For the text-containing cell, return its midpoint in [x, y] coordinate format. 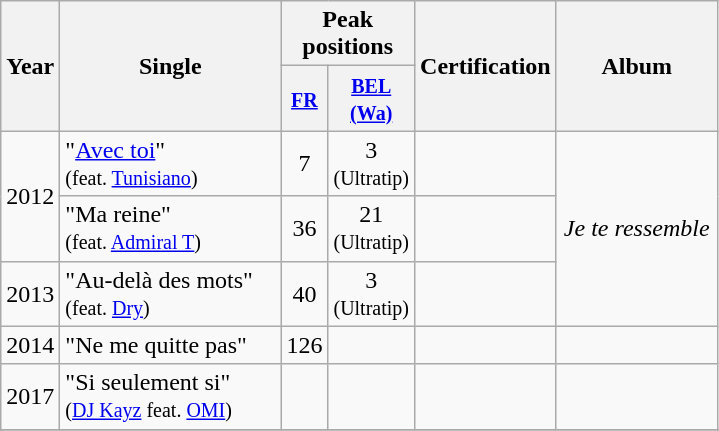
2013 [30, 294]
2012 [30, 196]
FR [304, 98]
40 [304, 294]
36 [304, 228]
2017 [30, 396]
Year [30, 66]
Peak positions [348, 34]
BEL (Wa) [372, 98]
"Si seulement si" (DJ Kayz feat. OMI) [170, 396]
"Ne me quitte pas" [170, 345]
Single [170, 66]
"Avec toi" (feat. Tunisiano) [170, 164]
21 (Ultratip) [372, 228]
Album [636, 66]
"Au-delà des mots" (feat. Dry) [170, 294]
Je te ressemble [636, 228]
126 [304, 345]
Certification [486, 66]
"Ma reine" (feat. Admiral T) [170, 228]
7 [304, 164]
2014 [30, 345]
